Scan for the cell matching the given text and deliver its [x, y] coordinate at center. 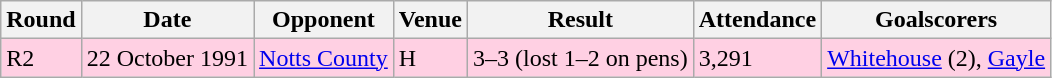
Round [41, 20]
Venue [430, 20]
Notts County [324, 58]
Date [167, 20]
Whitehouse (2), Gayle [936, 58]
3–3 (lost 1–2 on pens) [581, 58]
H [430, 58]
22 October 1991 [167, 58]
Attendance [757, 20]
3,291 [757, 58]
R2 [41, 58]
Opponent [324, 20]
Result [581, 20]
Goalscorers [936, 20]
